Return (x, y) of the center of cell containing provided text 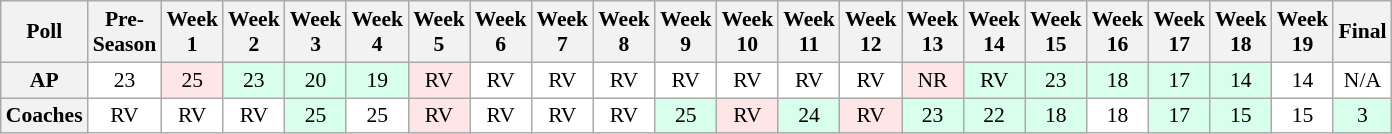
Week3 (316, 32)
Coaches (44, 116)
Week15 (1056, 32)
AP (44, 80)
20 (316, 80)
Week4 (377, 32)
Week11 (809, 32)
Week12 (871, 32)
Week1 (192, 32)
Week9 (686, 32)
Week16 (1118, 32)
Week17 (1179, 32)
Final (1362, 32)
Week7 (562, 32)
19 (377, 80)
Week8 (624, 32)
Week6 (501, 32)
Week5 (439, 32)
Week19 (1303, 32)
Week13 (933, 32)
Week18 (1241, 32)
N/A (1362, 80)
Week2 (254, 32)
22 (994, 116)
Week10 (748, 32)
Poll (44, 32)
3 (1362, 116)
24 (809, 116)
Week14 (994, 32)
NR (933, 80)
Pre-Season (125, 32)
